Locate the cell with the specified text and output its (X, Y) center coordinate. 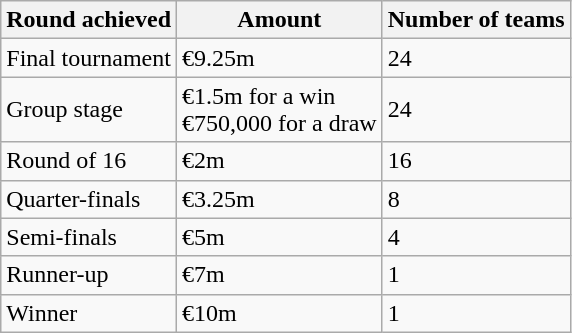
Winner (89, 313)
€1.5m for a win€750,000 for a draw (280, 110)
Runner-up (89, 275)
16 (476, 161)
Final tournament (89, 58)
€5m (280, 237)
Quarter-finals (89, 199)
Round of 16 (89, 161)
€9.25m (280, 58)
4 (476, 237)
€3.25m (280, 199)
Round achieved (89, 20)
8 (476, 199)
Amount (280, 20)
€10m (280, 313)
€2m (280, 161)
Number of teams (476, 20)
€7m (280, 275)
Group stage (89, 110)
Semi-finals (89, 237)
